Search for the cell housing the specified text and yield its (X, Y) center coordinate. 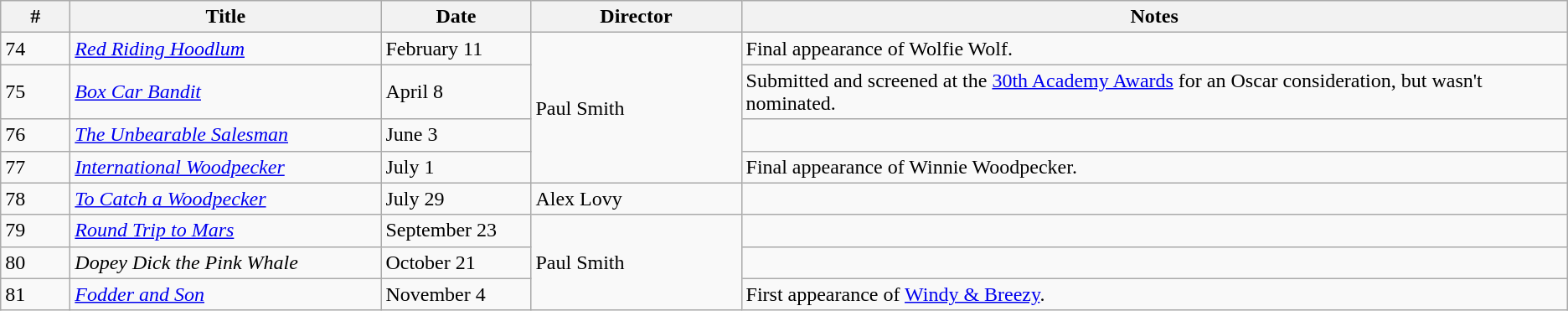
Fodder and Son (226, 294)
74 (35, 49)
Final appearance of Winnie Woodpecker. (1154, 167)
Box Car Bandit (226, 92)
November 4 (456, 294)
76 (35, 135)
July 1 (456, 167)
81 (35, 294)
To Catch a Woodpecker (226, 199)
Notes (1154, 17)
International Woodpecker (226, 167)
Dopey Dick the Pink Whale (226, 262)
October 21 (456, 262)
Final appearance of Wolfie Wolf. (1154, 49)
75 (35, 92)
Round Trip to Mars (226, 231)
Red Riding Hoodlum (226, 49)
First appearance of Windy & Breezy. (1154, 294)
# (35, 17)
Director (637, 17)
September 23 (456, 231)
Date (456, 17)
78 (35, 199)
April 8 (456, 92)
77 (35, 167)
80 (35, 262)
The Unbearable Salesman (226, 135)
July 29 (456, 199)
Submitted and screened at the 30th Academy Awards for an Oscar consideration, but wasn't nominated. (1154, 92)
Alex Lovy (637, 199)
79 (35, 231)
February 11 (456, 49)
Title (226, 17)
June 3 (456, 135)
